Capture the cell that displays the provided text and extract its (x, y) central coordinate. 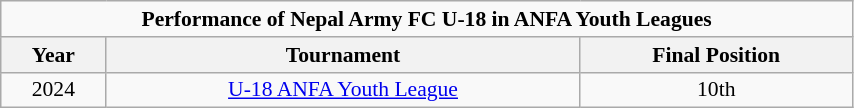
Performance of Nepal Army FC U-18 in ANFA Youth Leagues (427, 19)
U-18 ANFA Youth League (343, 90)
Final Position (716, 55)
Year (54, 55)
2024 (54, 90)
10th (716, 90)
Tournament (343, 55)
